For the text-containing cell, return its midpoint in [X, Y] coordinate format. 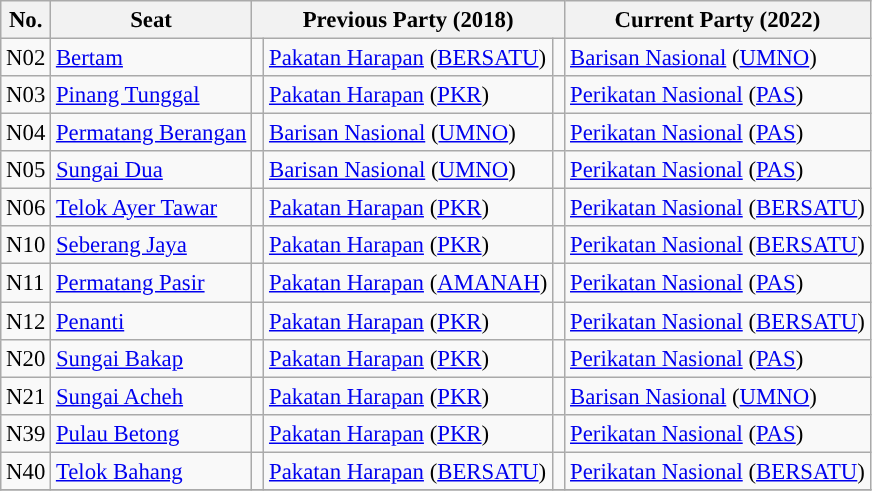
Telok Bahang [152, 471]
N11 [26, 283]
Permatang Pasir [152, 283]
N39 [26, 433]
N05 [26, 170]
Seberang Jaya [152, 245]
N40 [26, 471]
Sungai Acheh [152, 396]
Pakatan Harapan (AMANAH) [408, 283]
Telok Ayer Tawar [152, 208]
N21 [26, 396]
Pinang Tunggal [152, 95]
Penanti [152, 321]
Sungai Dua [152, 170]
Sungai Bakap [152, 358]
N10 [26, 245]
Bertam [152, 58]
N03 [26, 95]
N12 [26, 321]
N04 [26, 133]
Pulau Betong [152, 433]
Previous Party (2018) [408, 20]
N06 [26, 208]
Seat [152, 20]
Current Party (2022) [718, 20]
Permatang Berangan [152, 133]
N20 [26, 358]
N02 [26, 58]
No. [26, 20]
